For the text-containing cell, return its midpoint in [X, Y] coordinate format. 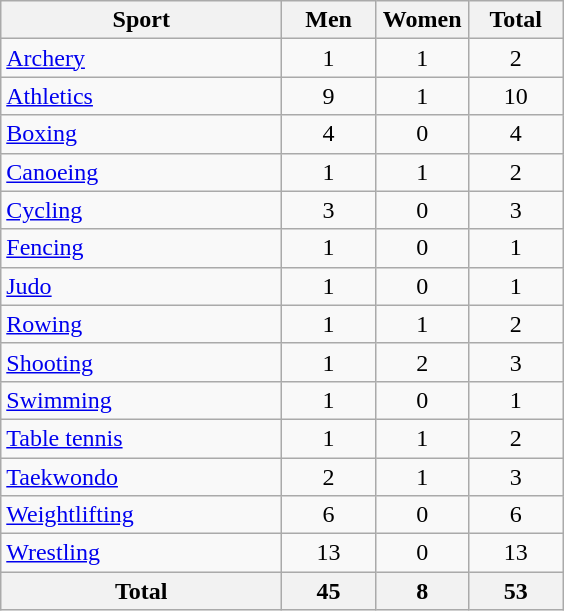
Wrestling [142, 553]
Judo [142, 286]
Women [422, 20]
Weightlifting [142, 515]
Cycling [142, 210]
Boxing [142, 134]
8 [422, 591]
Fencing [142, 248]
Taekwondo [142, 477]
Men [329, 20]
Athletics [142, 96]
Rowing [142, 324]
Archery [142, 58]
9 [329, 96]
Shooting [142, 362]
Swimming [142, 400]
53 [516, 591]
Table tennis [142, 438]
45 [329, 591]
Sport [142, 20]
Canoeing [142, 172]
10 [516, 96]
